Find where the given text appears and provide that cell's center as [X, Y] coordinate. 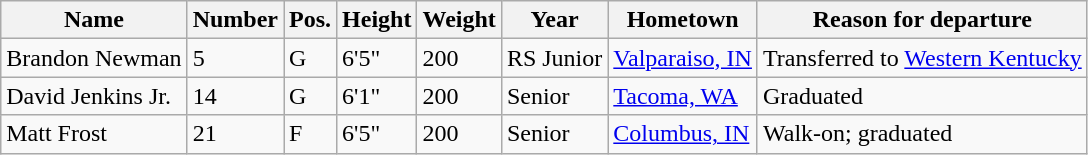
Height [377, 20]
Pos. [310, 20]
Walk-on; graduated [922, 134]
Columbus, IN [683, 134]
14 [235, 96]
Year [554, 20]
5 [235, 58]
Valparaiso, IN [683, 58]
Tacoma, WA [683, 96]
F [310, 134]
Matt Frost [94, 134]
Number [235, 20]
RS Junior [554, 58]
Name [94, 20]
Brandon Newman [94, 58]
Weight [459, 20]
Graduated [922, 96]
David Jenkins Jr. [94, 96]
21 [235, 134]
6'1" [377, 96]
Transferred to Western Kentucky [922, 58]
Reason for departure [922, 20]
Hometown [683, 20]
